Extract the [X, Y] coordinate from the center of the cell holding the provided text.  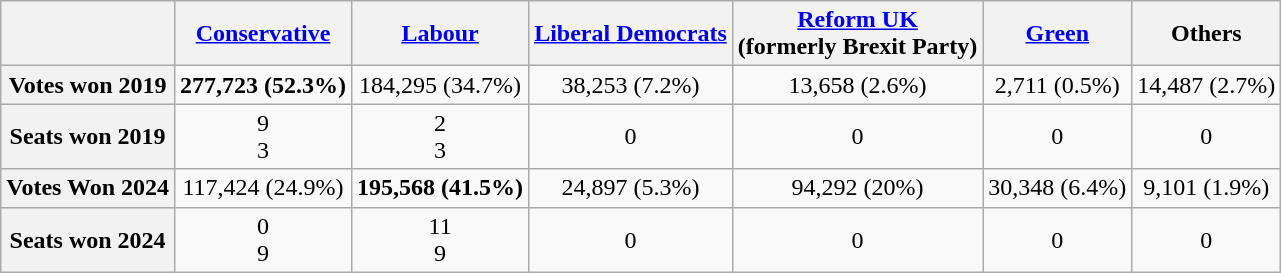
Liberal Democrats [631, 34]
277,723 (52.3%) [264, 85]
Votes won 2019 [88, 85]
195,568 (41.5%) [440, 188]
30,348 (6.4%) [1058, 188]
09 [264, 240]
Others [1206, 34]
Seats won 2019 [88, 136]
13,658 (2.6%) [857, 85]
119 [440, 240]
Conservative [264, 34]
Seats won 2024 [88, 240]
184,295 (34.7%) [440, 85]
38,253 (7.2%) [631, 85]
117,424 (24.9%) [264, 188]
Green [1058, 34]
Labour [440, 34]
94,292 (20%) [857, 188]
23 [440, 136]
Reform UK (formerly Brexit Party) [857, 34]
9,101 (1.9%) [1206, 188]
Votes Won 2024 [88, 188]
24,897 (5.3%) [631, 188]
93 [264, 136]
2,711 (0.5%) [1058, 85]
14,487 (2.7%) [1206, 85]
